Provide the (x, y) coordinate of the cell's center where the given text is located.  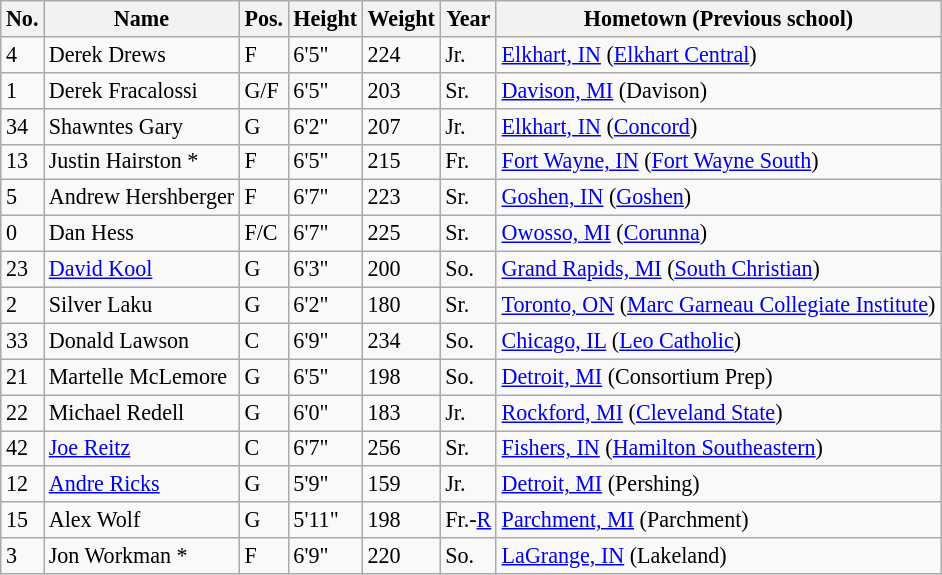
224 (401, 54)
13 (22, 162)
Hometown (Previous school) (718, 18)
Justin Hairston * (142, 162)
Fishers, IN (Hamilton Southeastern) (718, 448)
42 (22, 448)
183 (401, 412)
6'0" (325, 412)
Parchment, MI (Parchment) (718, 520)
5 (22, 198)
Elkhart, IN (Elkhart Central) (718, 54)
Shawntes Gary (142, 126)
Height (325, 18)
Davison, MI (Davison) (718, 90)
Fr.-R (468, 520)
6'3" (325, 269)
4 (22, 54)
12 (22, 484)
Derek Fracalossi (142, 90)
G/F (264, 90)
David Kool (142, 269)
5'11" (325, 520)
Detroit, MI (Consortium Prep) (718, 377)
Year (468, 18)
Fort Wayne, IN (Fort Wayne South) (718, 162)
234 (401, 341)
22 (22, 412)
Joe Reitz (142, 448)
Owosso, MI (Corunna) (718, 233)
Donald Lawson (142, 341)
225 (401, 233)
Silver Laku (142, 305)
Toronto, ON (Marc Garneau Collegiate Institute) (718, 305)
34 (22, 126)
220 (401, 556)
207 (401, 126)
159 (401, 484)
223 (401, 198)
203 (401, 90)
215 (401, 162)
180 (401, 305)
Jon Workman * (142, 556)
256 (401, 448)
Name (142, 18)
5'9" (325, 484)
Fr. (468, 162)
No. (22, 18)
Martelle McLemore (142, 377)
Goshen, IN (Goshen) (718, 198)
3 (22, 556)
LaGrange, IN (Lakeland) (718, 556)
F/C (264, 233)
Pos. (264, 18)
Alex Wolf (142, 520)
Grand Rapids, MI (South Christian) (718, 269)
1 (22, 90)
Weight (401, 18)
15 (22, 520)
2 (22, 305)
Rockford, MI (Cleveland State) (718, 412)
23 (22, 269)
Andre Ricks (142, 484)
Elkhart, IN (Concord) (718, 126)
Derek Drews (142, 54)
Dan Hess (142, 233)
Michael Redell (142, 412)
Andrew Hershberger (142, 198)
200 (401, 269)
Chicago, IL (Leo Catholic) (718, 341)
0 (22, 233)
21 (22, 377)
33 (22, 341)
Detroit, MI (Pershing) (718, 484)
